Output the [x, y] coordinate of the center of the cell containing the given text.  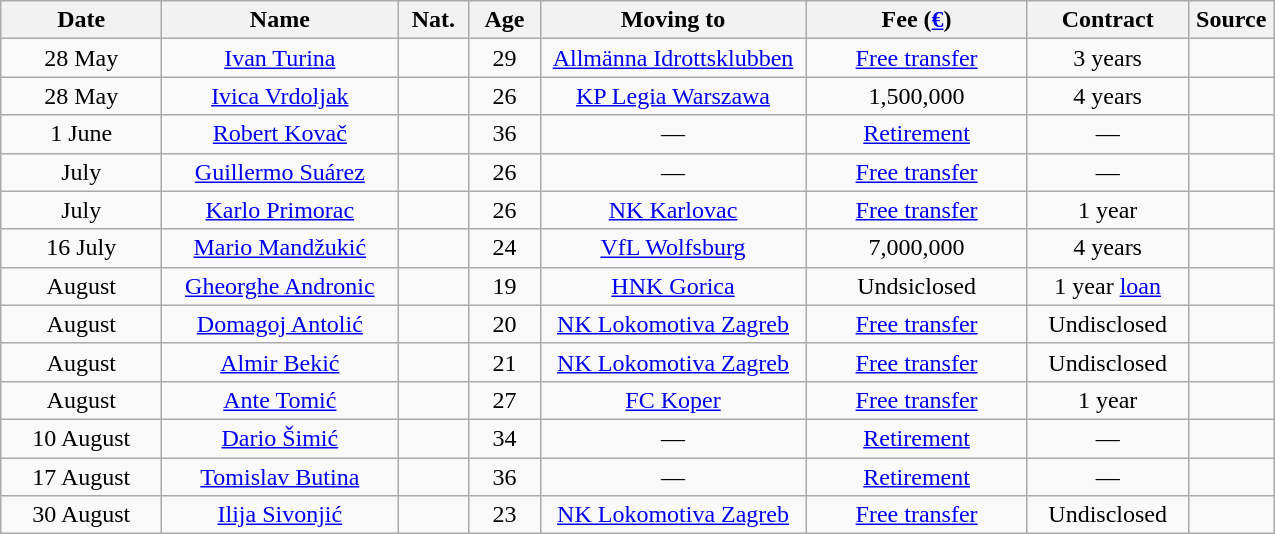
30 August [82, 515]
Name [280, 20]
3 years [1108, 58]
Ivica Vrdoljak [280, 96]
VfL Wolfsburg [673, 248]
HNK Gorica [673, 286]
10 August [82, 438]
Domagoj Antolić [280, 324]
Tomislav Butina [280, 477]
19 [504, 286]
Age [504, 20]
NK Karlovac [673, 210]
27 [504, 400]
1,500,000 [916, 96]
Date [82, 20]
Ante Tomić [280, 400]
Gheorghe Andronic [280, 286]
Robert Kovač [280, 134]
29 [504, 58]
FC Koper [673, 400]
Ilija Sivonjić [280, 515]
Moving to [673, 20]
Allmänna Idrottsklubben [673, 58]
Undsiclosed [916, 286]
Contract [1108, 20]
23 [504, 515]
34 [504, 438]
Mario Mandžukić [280, 248]
1 year loan [1108, 286]
16 July [82, 248]
Guillermo Suárez [280, 172]
Almir Bekić [280, 362]
Fee (€) [916, 20]
20 [504, 324]
7,000,000 [916, 248]
Ivan Turina [280, 58]
17 August [82, 477]
Karlo Primorac [280, 210]
Dario Šimić [280, 438]
24 [504, 248]
Source [1231, 20]
Nat. [434, 20]
1 June [82, 134]
KP Legia Warszawa [673, 96]
21 [504, 362]
